Detect which cell encompasses the target text, then output its (x, y) center coordinate. 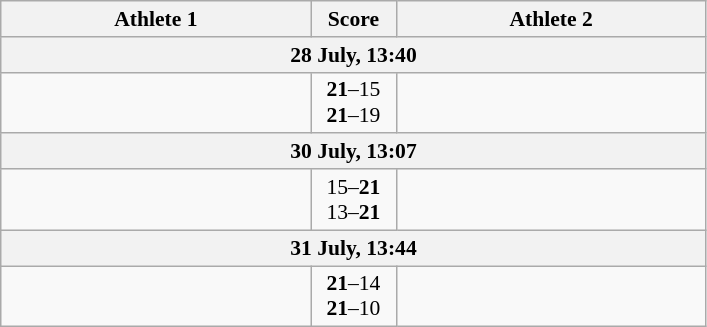
21–1421–10 (354, 296)
21–1521–19 (354, 102)
30 July, 13:07 (354, 152)
Athlete 2 (551, 19)
Athlete 1 (156, 19)
Score (354, 19)
31 July, 13:44 (354, 248)
15–2113–21 (354, 200)
28 July, 13:40 (354, 55)
